Locate the cell with the specified text and output its (X, Y) center coordinate. 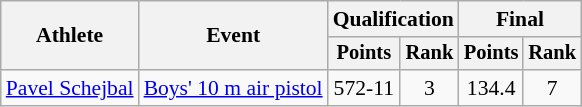
Boys' 10 m air pistol (234, 88)
3 (430, 88)
Pavel Schejbal (70, 88)
Athlete (70, 36)
572-11 (364, 88)
Event (234, 36)
7 (552, 88)
Final (520, 19)
134.4 (491, 88)
Qualification (394, 19)
